Output the [x, y] coordinate of the center of the cell containing the given text.  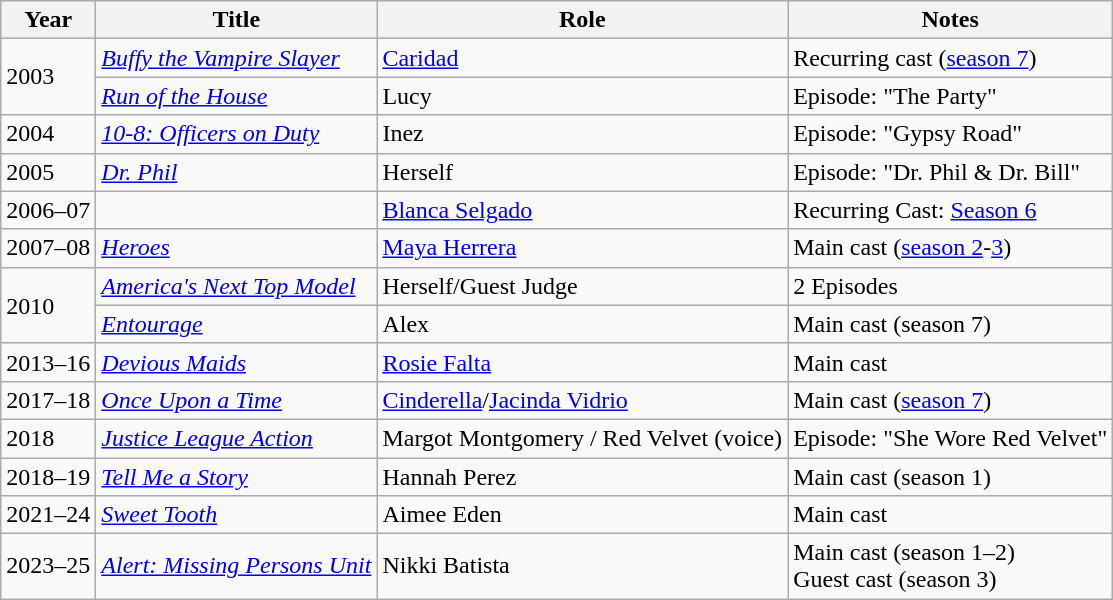
Maya Herrera [582, 248]
Episode: "The Party" [950, 96]
Recurring Cast: Season 6 [950, 210]
2018–19 [48, 477]
2004 [48, 134]
Inez [582, 134]
2007–08 [48, 248]
2006–07 [48, 210]
2010 [48, 305]
2017–18 [48, 400]
Caridad [582, 58]
Alex [582, 324]
Herself/Guest Judge [582, 286]
Recurring cast (season 7) [950, 58]
Title [236, 20]
2023–25 [48, 566]
2 Episodes [950, 286]
2003 [48, 77]
Main cast (season 1–2) Guest cast (season 3) [950, 566]
Cinderella/Jacinda Vidrio [582, 400]
Rosie Falta [582, 362]
Sweet Tooth [236, 515]
Episode: "She Wore Red Velvet" [950, 438]
2013–16 [48, 362]
Main cast (season 2-3) [950, 248]
Alert: Missing Persons Unit [236, 566]
2021–24 [48, 515]
Margot Montgomery / Red Velvet (voice) [582, 438]
Role [582, 20]
Episode: "Gypsy Road" [950, 134]
Buffy the Vampire Slayer [236, 58]
Entourage [236, 324]
Year [48, 20]
Once Upon a Time [236, 400]
Hannah Perez [582, 477]
10-8: Officers on Duty [236, 134]
Notes [950, 20]
Herself [582, 172]
Devious Maids [236, 362]
2005 [48, 172]
Episode: "Dr. Phil & Dr. Bill" [950, 172]
Lucy [582, 96]
Justice League Action [236, 438]
Main cast (season 1) [950, 477]
Dr. Phil [236, 172]
Nikki Batista [582, 566]
2018 [48, 438]
Heroes [236, 248]
Tell Me a Story [236, 477]
Aimee Eden [582, 515]
America's Next Top Model [236, 286]
Run of the House [236, 96]
Blanca Selgado [582, 210]
